Pinpoint the cell where the given text exists, returning its [x, y] midpoint coordinate. 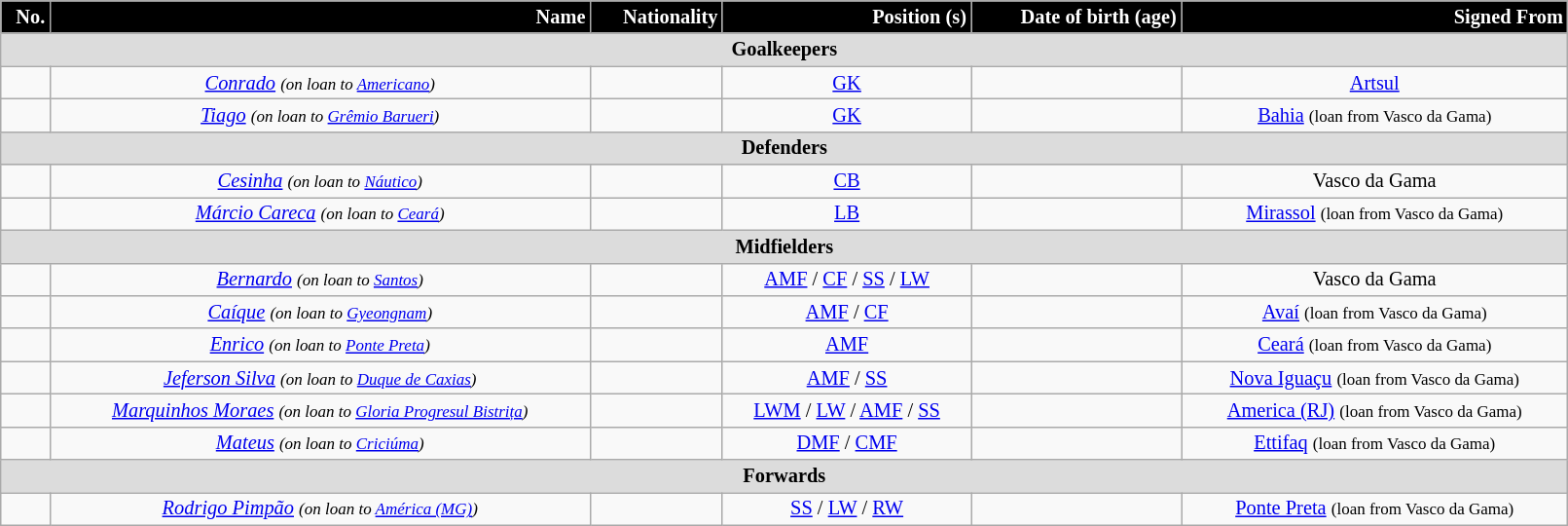
Jeferson Silva (on loan to Duque de Caxias) [319, 378]
Rodrigo Pimpão (on loan to América (MG)) [319, 508]
Position (s) [847, 17]
Ceará (loan from Vasco da Gama) [1374, 345]
Defenders [784, 148]
Signed From [1374, 17]
Conrado (on loan to Americano) [319, 83]
Marquinhos Moraes (on loan to Gloria Progresul Bistrița) [319, 410]
Goalkeepers [784, 50]
Avaí (loan from Vasco da Gama) [1374, 312]
Enrico (on loan to Ponte Preta) [319, 345]
Caíque (on loan to Gyeongnam) [319, 312]
Ponte Preta (loan from Vasco da Gama) [1374, 508]
AMF [847, 345]
AMF / SS [847, 378]
Name [319, 17]
Bahia (loan from Vasco da Gama) [1374, 115]
AMF / CF [847, 312]
Nationality [656, 17]
LWM / LW / AMF / SS [847, 410]
Márcio Careca (on loan to Ceará) [319, 213]
SS / LW / RW [847, 508]
LB [847, 213]
Cesinha (on loan to Náutico) [319, 181]
Date of birth (age) [1076, 17]
Ettifaq (loan from Vasco da Gama) [1374, 443]
Mateus (on loan to Criciúma) [319, 443]
Forwards [784, 476]
America (RJ) (loan from Vasco da Gama) [1374, 410]
DMF / CMF [847, 443]
Midfielders [784, 246]
AMF / CF / SS / LW [847, 280]
Tiago (on loan to Grêmio Barueri) [319, 115]
No. [25, 17]
Nova Iguaçu (loan from Vasco da Gama) [1374, 378]
Mirassol (loan from Vasco da Gama) [1374, 213]
Bernardo (on loan to Santos) [319, 280]
CB [847, 181]
Artsul [1374, 83]
